Pinpoint the cell where the given text exists, returning its [x, y] midpoint coordinate. 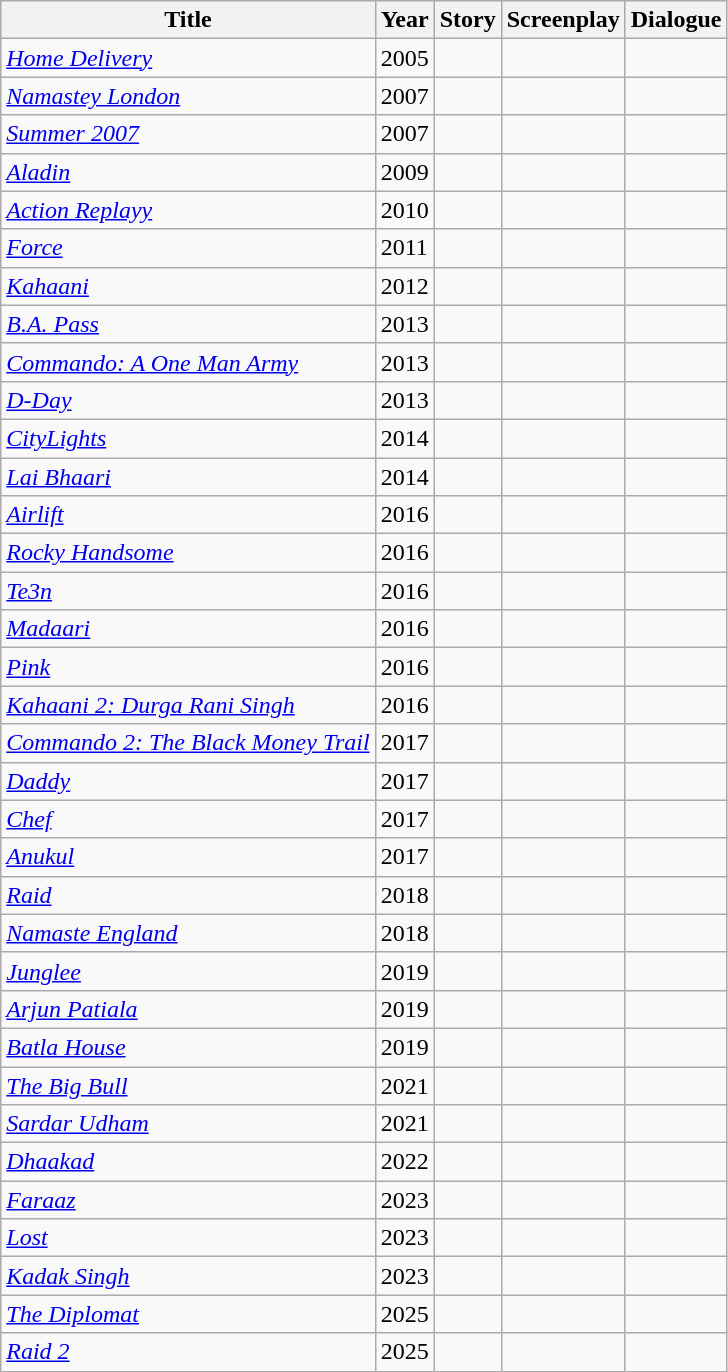
2005 [404, 58]
Anukul [188, 857]
Action Replayy [188, 210]
CityLights [188, 438]
Commando 2: The Black Money Trail [188, 743]
Namaste England [188, 933]
Faraaz [188, 1200]
Summer 2007 [188, 134]
Te3n [188, 591]
Raid 2 [188, 1352]
Rocky Handsome [188, 553]
Lai Bhaari [188, 477]
B.A. Pass [188, 324]
Raid [188, 895]
Junglee [188, 971]
Story [468, 20]
Title [188, 20]
Force [188, 248]
Dhaakad [188, 1162]
Lost [188, 1238]
Arjun Patiala [188, 1009]
2011 [404, 248]
2010 [404, 210]
Chef [188, 819]
Screenplay [563, 20]
Airlift [188, 515]
Home Delivery [188, 58]
2009 [404, 172]
2012 [404, 286]
Kahaani [188, 286]
Namastey London [188, 96]
Pink [188, 667]
Dialogue [676, 20]
Madaari [188, 629]
Sardar Udham [188, 1124]
Commando: A One Man Army [188, 362]
D-Day [188, 400]
Aladin [188, 172]
Kadak Singh [188, 1276]
2022 [404, 1162]
Daddy [188, 781]
Batla House [188, 1047]
The Big Bull [188, 1085]
The Diplomat [188, 1314]
Year [404, 20]
Kahaani 2: Durga Rani Singh [188, 705]
